Provide the [X, Y] coordinate of the cell's center where the given text is located.  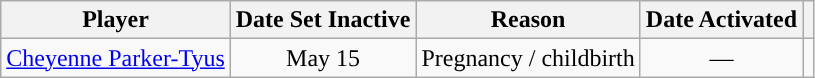
May 15 [323, 58]
Reason [528, 20]
Cheyenne Parker-Tyus [116, 58]
— [721, 58]
Date Activated [721, 20]
Pregnancy / childbirth [528, 58]
Date Set Inactive [323, 20]
Player [116, 20]
